Find where the given text appears and provide that cell's center as [x, y] coordinate. 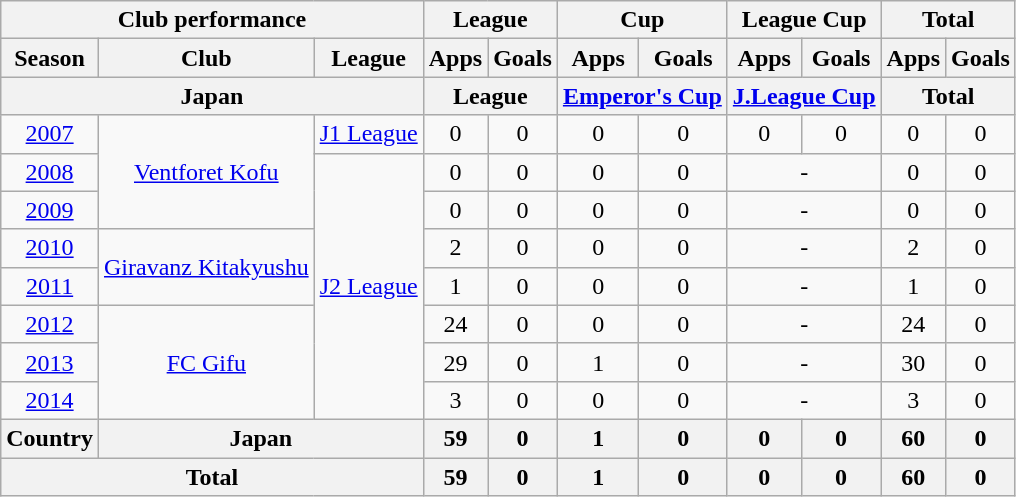
Cup [642, 20]
Country [50, 438]
2008 [50, 172]
Club [206, 58]
2007 [50, 134]
Club performance [212, 20]
2011 [50, 286]
J.League Cup [804, 96]
League Cup [804, 20]
29 [455, 362]
2012 [50, 324]
J2 League [368, 286]
J1 League [368, 134]
2009 [50, 210]
Ventforet Kofu [206, 172]
30 [913, 362]
FC Gifu [206, 362]
Giravanz Kitakyushu [206, 267]
Emperor's Cup [642, 96]
2014 [50, 400]
2013 [50, 362]
2010 [50, 248]
Season [50, 58]
